Provide the [x, y] coordinate of the cell's center where the given text is located.  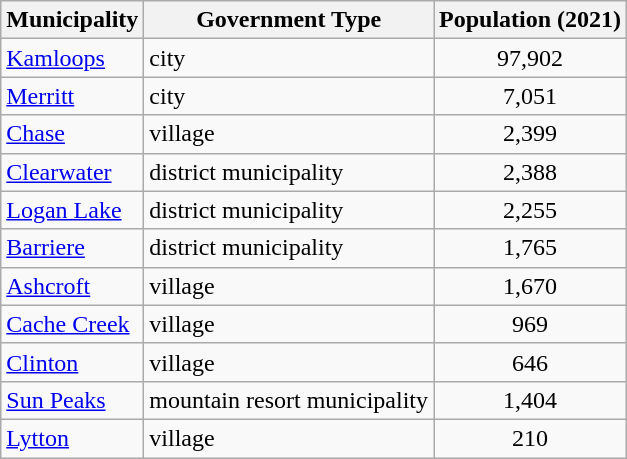
Municipality [72, 20]
2,399 [530, 134]
Merritt [72, 96]
2,255 [530, 210]
646 [530, 362]
Lytton [72, 438]
Chase [72, 134]
7,051 [530, 96]
Government Type [289, 20]
1,670 [530, 286]
Population (2021) [530, 20]
2,388 [530, 172]
1,765 [530, 248]
Sun Peaks [72, 400]
Ashcroft [72, 286]
Cache Creek [72, 324]
1,404 [530, 400]
Logan Lake [72, 210]
97,902 [530, 58]
Kamloops [72, 58]
Clinton [72, 362]
Barriere [72, 248]
Clearwater [72, 172]
969 [530, 324]
mountain resort municipality [289, 400]
210 [530, 438]
